Return [X, Y] of the center of cell containing provided text 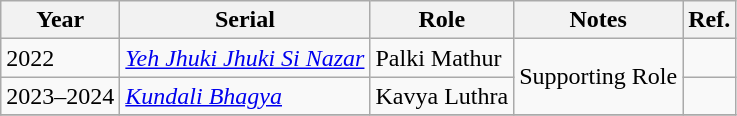
Year [60, 20]
Yeh Jhuki Jhuki Si Nazar [245, 58]
Kavya Luthra [442, 96]
Palki Mathur [442, 58]
Notes [598, 20]
2023–2024 [60, 96]
Serial [245, 20]
2022 [60, 58]
Supporting Role [598, 77]
Kundali Bhagya [245, 96]
Role [442, 20]
Ref. [710, 20]
